Locate the cell with the specified text and output its (x, y) center coordinate. 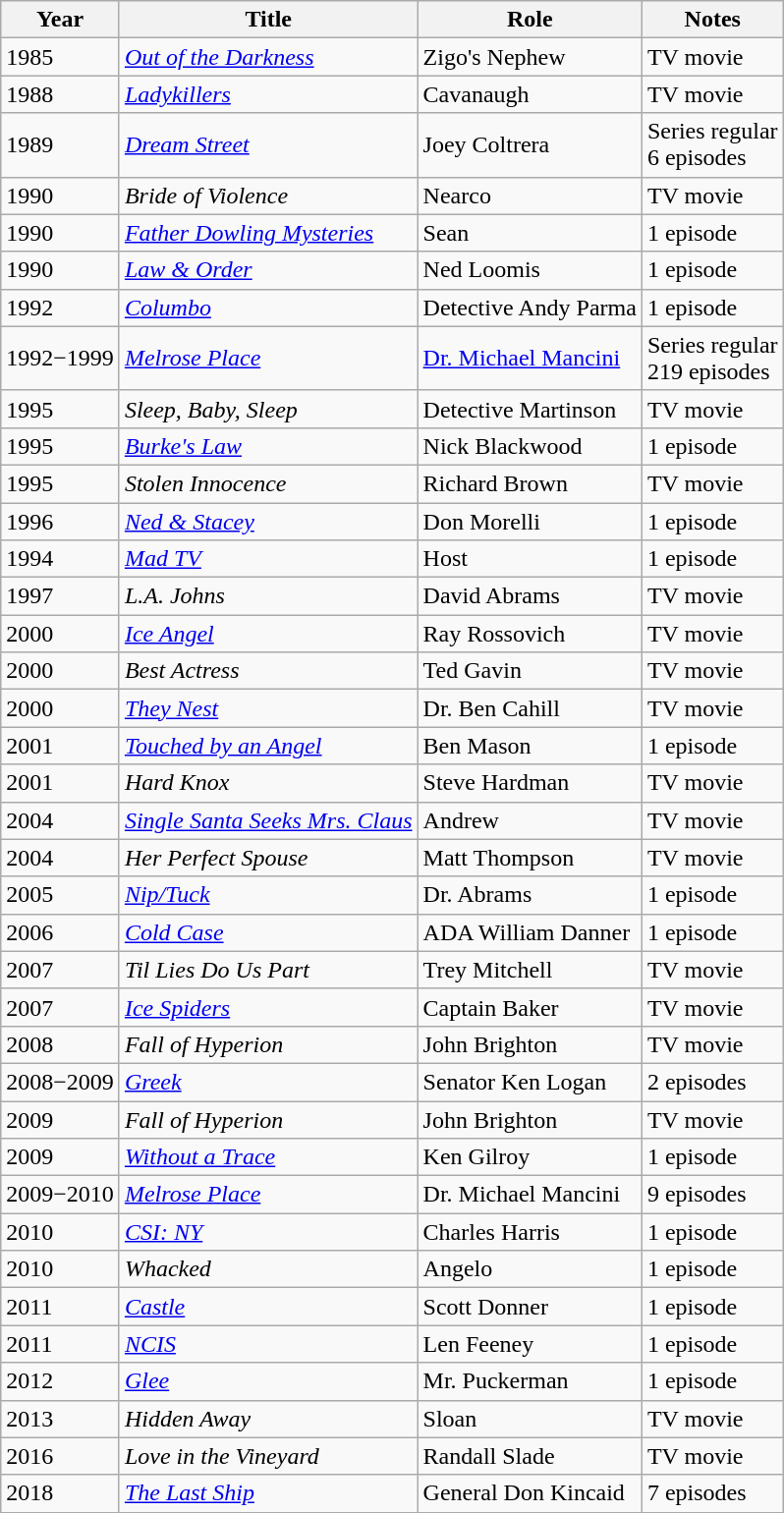
Best Actress (268, 671)
Mad TV (268, 559)
ADA William Danner (530, 932)
Sean (530, 233)
2016 (61, 1456)
Ned & Stacey (268, 522)
9 episodes (712, 1195)
Detective Martinson (530, 409)
Angelo (530, 1269)
7 episodes (712, 1493)
Year (61, 20)
Notes (712, 20)
Burke's Law (268, 446)
Hidden Away (268, 1419)
Nick Blackwood (530, 446)
Columbo (268, 308)
Series regular 6 episodes (712, 145)
2018 (61, 1493)
2005 (61, 895)
Charles Harris (530, 1232)
Matt Thompson (530, 858)
Steve Hardman (530, 783)
Nip/Tuck (268, 895)
CSI: NY (268, 1232)
Sleep, Baby, Sleep (268, 409)
Host (530, 559)
Len Feeney (530, 1344)
Senator Ken Logan (530, 1082)
Ray Rossovich (530, 634)
1989 (61, 145)
General Don Kincaid (530, 1493)
Her Perfect Spouse (268, 858)
David Abrams (530, 596)
Series regular219 episodes (712, 358)
2013 (61, 1419)
Father Dowling Mysteries (268, 233)
Bride of Violence (268, 196)
Trey Mitchell (530, 970)
Dr. Ben Cahill (530, 708)
Dr. Abrams (530, 895)
Without a Trace (268, 1157)
Richard Brown (530, 483)
Cavanaugh (530, 94)
Til Lies Do Us Part (268, 970)
1985 (61, 57)
Stolen Innocence (268, 483)
Joey Coltrera (530, 145)
2009−2010 (61, 1195)
Dream Street (268, 145)
Love in the Vineyard (268, 1456)
Role (530, 20)
Ladykillers (268, 94)
1992 (61, 308)
Mr. Puckerman (530, 1381)
Cold Case (268, 932)
Hard Knox (268, 783)
2012 (61, 1381)
Captain Baker (530, 1007)
Randall Slade (530, 1456)
Out of the Darkness (268, 57)
Title (268, 20)
Nearco (530, 196)
1994 (61, 559)
Ice Angel (268, 634)
They Nest (268, 708)
The Last Ship (268, 1493)
Law & Order (268, 270)
Greek (268, 1082)
2 episodes (712, 1082)
Glee (268, 1381)
Don Morelli (530, 522)
2008−2009 (61, 1082)
2008 (61, 1044)
Detective Andy Parma (530, 308)
Ken Gilroy (530, 1157)
1996 (61, 522)
2006 (61, 932)
Ben Mason (530, 746)
Ned Loomis (530, 270)
NCIS (268, 1344)
1992−1999 (61, 358)
Ice Spiders (268, 1007)
Castle (268, 1307)
1997 (61, 596)
Andrew (530, 820)
Scott Donner (530, 1307)
Ted Gavin (530, 671)
Zigo's Nephew (530, 57)
L.A. Johns (268, 596)
Touched by an Angel (268, 746)
Whacked (268, 1269)
1988 (61, 94)
Sloan (530, 1419)
Single Santa Seeks Mrs. Claus (268, 820)
